Provide the (X, Y) coordinate of the cell's center where the given text is located.  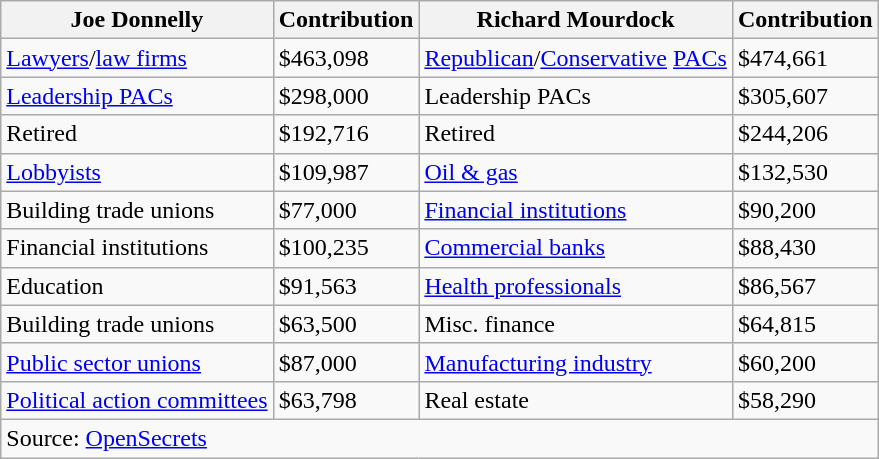
$88,430 (805, 248)
$58,290 (805, 400)
Source: OpenSecrets (440, 438)
$305,607 (805, 96)
$100,235 (346, 248)
$109,987 (346, 172)
$86,567 (805, 286)
Republican/Conservative PACs (576, 58)
$63,500 (346, 324)
Lobbyists (137, 172)
$63,798 (346, 400)
$244,206 (805, 134)
Public sector unions (137, 362)
$60,200 (805, 362)
Richard Mourdock (576, 20)
$87,000 (346, 362)
$463,098 (346, 58)
Manufacturing industry (576, 362)
$77,000 (346, 210)
$192,716 (346, 134)
Joe Donnelly (137, 20)
Commercial banks (576, 248)
Oil & gas (576, 172)
$132,530 (805, 172)
$64,815 (805, 324)
Political action committees (137, 400)
Health professionals (576, 286)
$298,000 (346, 96)
$91,563 (346, 286)
Lawyers/law firms (137, 58)
Education (137, 286)
Misc. finance (576, 324)
$90,200 (805, 210)
$474,661 (805, 58)
Real estate (576, 400)
